Search for the cell housing the specified text and yield its [X, Y] center coordinate. 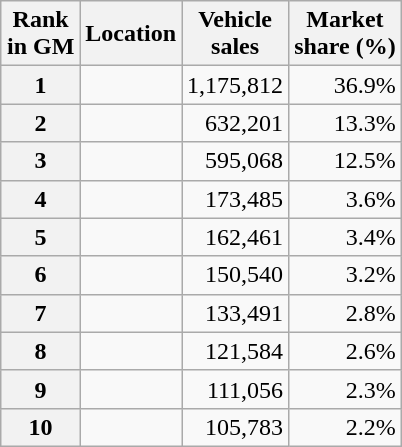
1 [40, 85]
2 [40, 123]
3.6% [346, 199]
2.6% [346, 351]
Vehiclesales [236, 34]
Location [131, 34]
105,783 [236, 427]
10 [40, 427]
5 [40, 237]
595,068 [236, 161]
121,584 [236, 351]
6 [40, 275]
7 [40, 313]
3 [40, 161]
Rankin GM [40, 34]
9 [40, 389]
3.4% [346, 237]
632,201 [236, 123]
111,056 [236, 389]
162,461 [236, 237]
8 [40, 351]
1,175,812 [236, 85]
13.3% [346, 123]
2.3% [346, 389]
2.8% [346, 313]
173,485 [236, 199]
133,491 [236, 313]
36.9% [346, 85]
4 [40, 199]
3.2% [346, 275]
150,540 [236, 275]
12.5% [346, 161]
2.2% [346, 427]
Marketshare (%) [346, 34]
